Provide the (X, Y) coordinate of the cell's center where the given text is located.  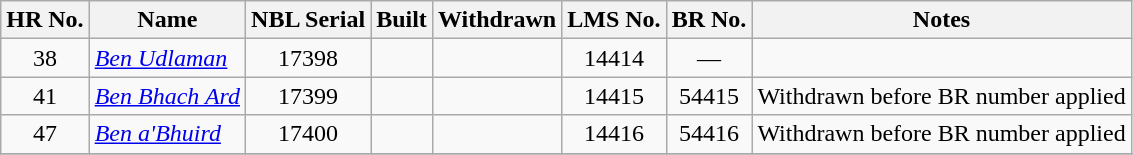
14414 (614, 58)
Name (167, 20)
LMS No. (614, 20)
NBL Serial (308, 20)
17399 (308, 96)
Ben a'Bhuird (167, 134)
14416 (614, 134)
14415 (614, 96)
41 (45, 96)
Ben Bhach Ard (167, 96)
Built (402, 20)
Notes (942, 20)
17398 (308, 58)
— (709, 58)
54416 (709, 134)
Ben Udlaman (167, 58)
HR No. (45, 20)
38 (45, 58)
47 (45, 134)
54415 (709, 96)
17400 (308, 134)
Withdrawn (496, 20)
BR No. (709, 20)
